Identify which cell holds the provided text, then report its [x, y] central coordinate. 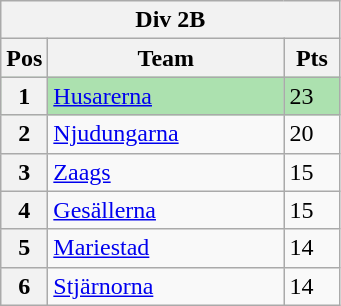
20 [312, 134]
Team [166, 58]
Mariestad [166, 248]
6 [24, 286]
2 [24, 134]
Njudungarna [166, 134]
Stjärnorna [166, 286]
23 [312, 96]
5 [24, 248]
Gesällerna [166, 210]
Zaags [166, 172]
1 [24, 96]
Husarerna [166, 96]
Div 2B [170, 20]
Pts [312, 58]
3 [24, 172]
4 [24, 210]
Pos [24, 58]
